From the cell containing the given text, extract its center point as (x, y) coordinate. 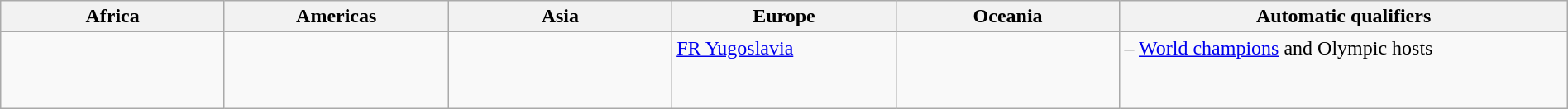
Asia (561, 17)
– World champions and Olympic hosts (1343, 70)
Africa (112, 17)
FR Yugoslavia (784, 70)
Automatic qualifiers (1343, 17)
Europe (784, 17)
Americas (336, 17)
Oceania (1007, 17)
